Determine the (X, Y) coordinate at the center of the cell enclosing the given text.  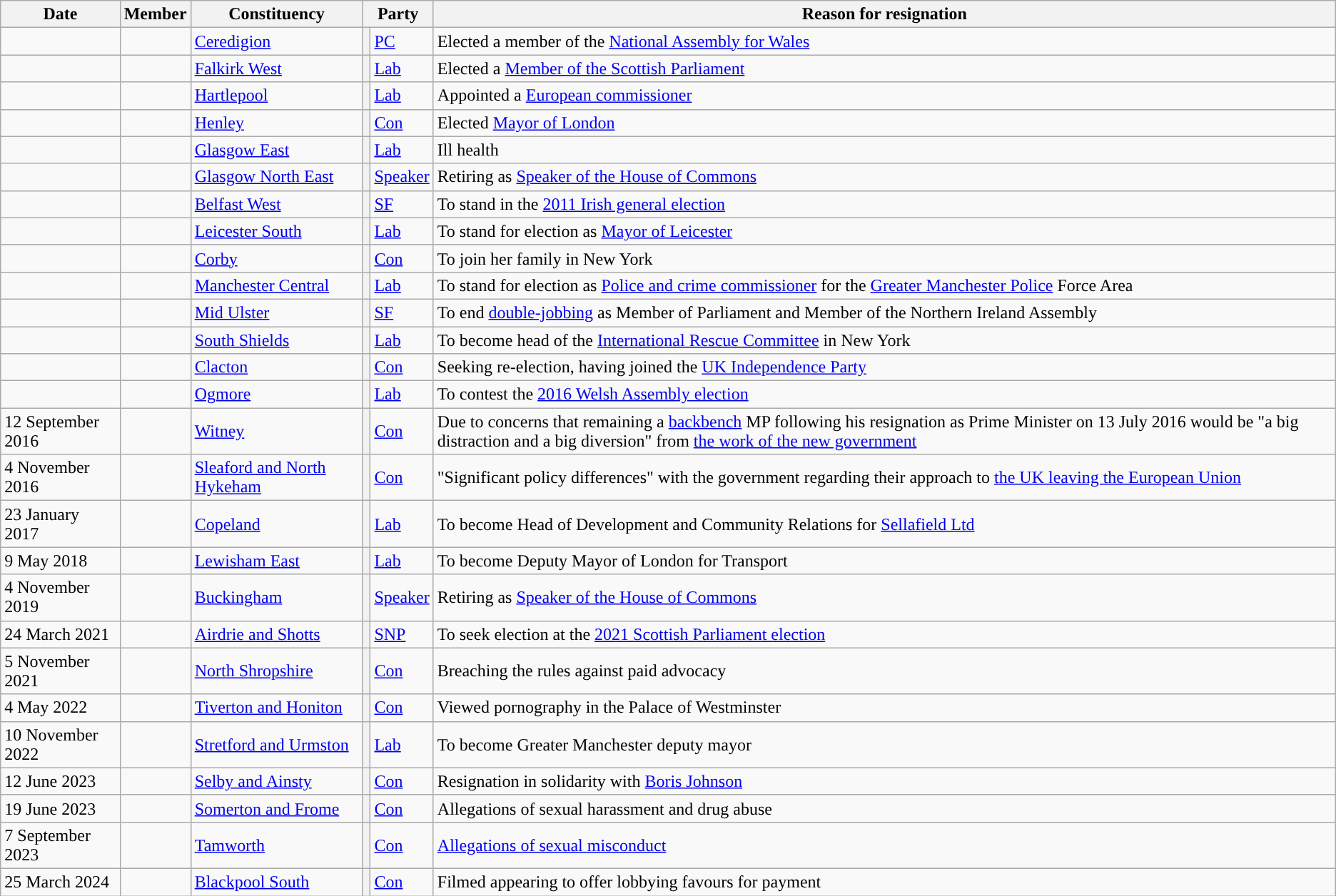
To become head of the International Rescue Committee in New York (884, 340)
Ceredigion (277, 41)
Ill health (884, 150)
South Shields (277, 340)
To seek election at the 2021 Scottish Parliament election (884, 634)
To become Deputy Mayor of London for Transport (884, 561)
Leicester South (277, 231)
Viewed pornography in the Palace of Westminster (884, 708)
To contest the 2016 Welsh Assembly election (884, 394)
Airdrie and Shotts (277, 634)
9 May 2018 (60, 561)
Belfast West (277, 204)
PC (402, 41)
Constituency (277, 14)
Tiverton and Honiton (277, 708)
23 January 2017 (60, 524)
North Shropshire (277, 671)
Tamworth (277, 845)
5 November 2021 (60, 671)
Elected a Member of the Scottish Parliament (884, 68)
Ogmore (277, 394)
Sleaford and North Hykeham (277, 478)
12 September 2016 (60, 431)
12 June 2023 (60, 781)
10 November 2022 (60, 745)
25 March 2024 (60, 882)
Somerton and Frome (277, 808)
To become Greater Manchester deputy mayor (884, 745)
Glasgow North East (277, 177)
Henley (277, 123)
Appointed a European commissioner (884, 96)
Manchester Central (277, 285)
Witney (277, 431)
To end double-jobbing as Member of Parliament and Member of the Northern Ireland Assembly (884, 312)
Party (398, 14)
4 November 2019 (60, 598)
Falkirk West (277, 68)
SNP (402, 634)
To stand in the 2011 Irish general election (884, 204)
4 November 2016 (60, 478)
24 March 2021 (60, 634)
Allegations of sexual misconduct (884, 845)
Member (156, 14)
Stretford and Urmston (277, 745)
Elected Mayor of London (884, 123)
Date (60, 14)
Buckingham (277, 598)
To stand for election as Mayor of Leicester (884, 231)
Glasgow East (277, 150)
"Significant policy differences" with the government regarding their approach to the UK leaving the European Union (884, 478)
Resignation in solidarity with Boris Johnson (884, 781)
Copeland (277, 524)
Corby (277, 258)
Blackpool South (277, 882)
To become Head of Development and Community Relations for Sellafield Ltd (884, 524)
Mid Ulster (277, 312)
19 June 2023 (60, 808)
To join her family in New York (884, 258)
Filmed appearing to offer lobbying favours for payment (884, 882)
Hartlepool (277, 96)
To stand for election as Police and crime commissioner for the Greater Manchester Police Force Area (884, 285)
Lewisham East (277, 561)
4 May 2022 (60, 708)
Seeking re-election, having joined the UK Independence Party (884, 367)
Allegations of sexual harassment and drug abuse (884, 808)
Elected a member of the National Assembly for Wales (884, 41)
Clacton (277, 367)
Reason for resignation (884, 14)
7 September 2023 (60, 845)
Selby and Ainsty (277, 781)
Breaching the rules against paid advocacy (884, 671)
